Return (X, Y) of the center of cell containing provided text 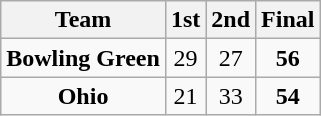
Bowling Green (84, 58)
54 (288, 96)
Final (288, 20)
56 (288, 58)
Team (84, 20)
21 (185, 96)
29 (185, 58)
27 (231, 58)
1st (185, 20)
33 (231, 96)
Ohio (84, 96)
2nd (231, 20)
